For the text-containing cell, return its midpoint in (x, y) coordinate format. 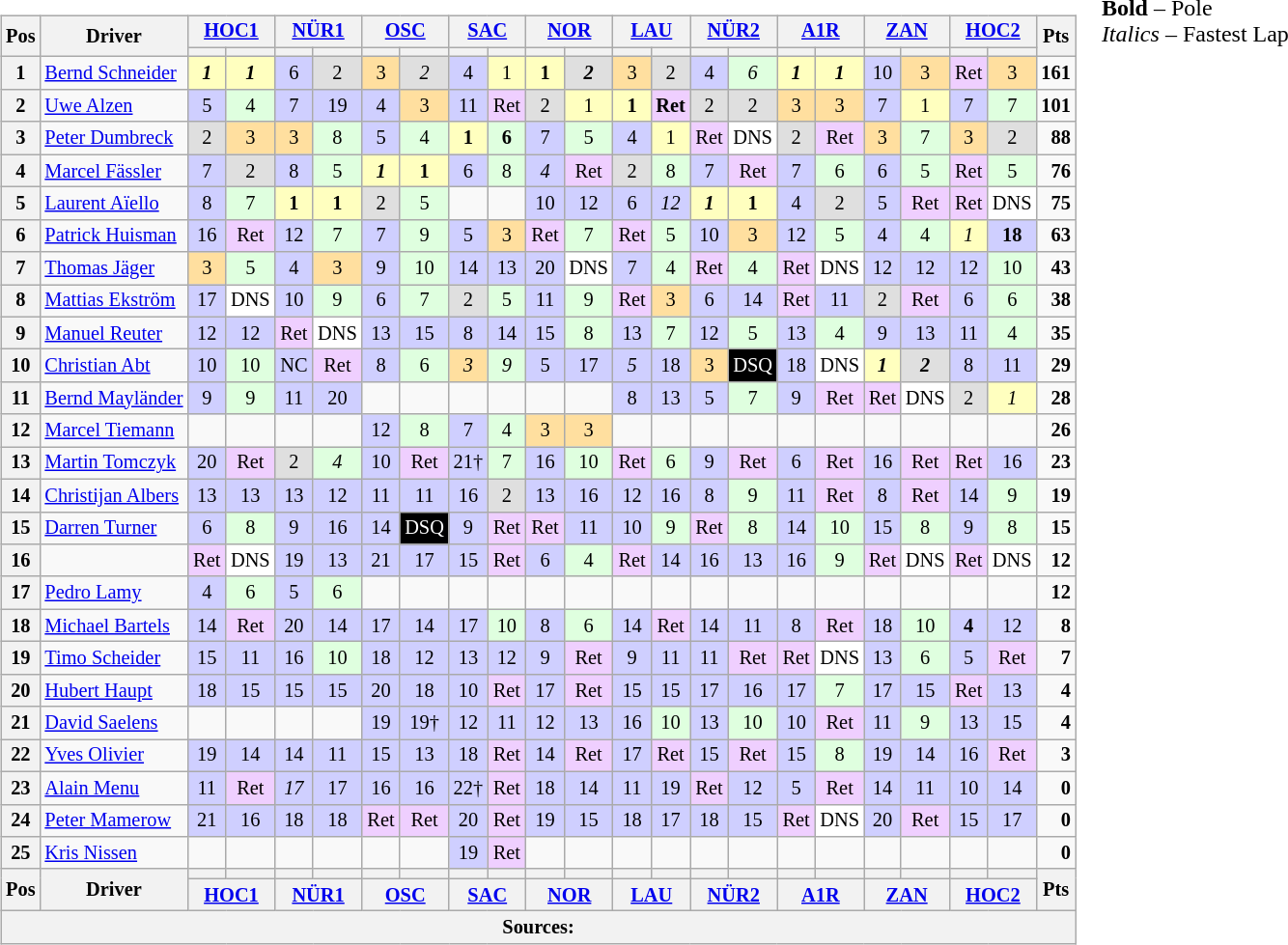
Martin Tomczyk (114, 463)
Michael Bartels (114, 625)
Hubert Haupt (114, 690)
Christijan Albers (114, 495)
Mattias Ekström (114, 301)
161 (1055, 73)
75 (1055, 204)
Alain Menu (114, 788)
88 (1055, 138)
22 (20, 756)
Sources: (538, 928)
63 (1055, 236)
Peter Mamerow (114, 820)
26 (1055, 431)
24 (20, 820)
Timo Scheider (114, 658)
Bernd Mayländer (114, 399)
38 (1055, 301)
Pedro Lamy (114, 593)
Manuel Reuter (114, 333)
76 (1055, 171)
Bernd Schneider (114, 73)
19† (424, 723)
Marcel Fässler (114, 171)
Thomas Jäger (114, 268)
Patrick Huisman (114, 236)
43 (1055, 268)
25 (20, 853)
22† (468, 788)
21† (468, 463)
28 (1055, 399)
Uwe Alzen (114, 106)
NC (294, 366)
101 (1055, 106)
35 (1055, 333)
David Saelens (114, 723)
Laurent Aïello (114, 204)
Kris Nissen (114, 853)
Peter Dumbreck (114, 138)
Yves Olivier (114, 756)
29 (1055, 366)
Christian Abt (114, 366)
Marcel Tiemann (114, 431)
Darren Turner (114, 528)
